Identify which cell holds the provided text, then report its [X, Y] central coordinate. 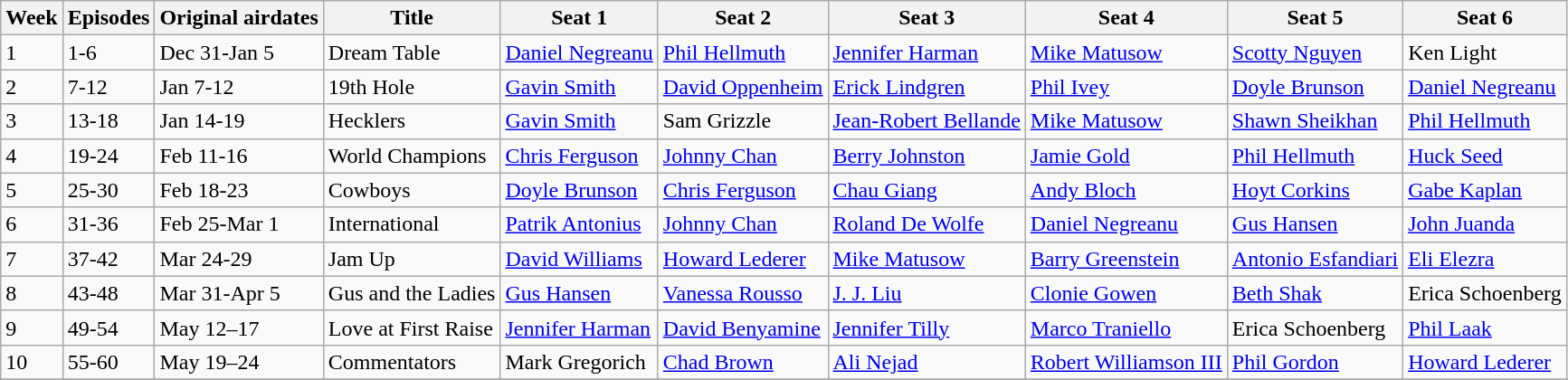
Vanessa Rousso [743, 293]
Marco Traniello [1126, 328]
Dream Table [412, 52]
Shawn Sheikhan [1315, 121]
7 [32, 259]
Scotty Nguyen [1315, 52]
Seat 3 [927, 18]
Andy Bloch [1126, 190]
Jean-Robert Bellande [927, 121]
Seat 4 [1126, 18]
Ali Nejad [927, 362]
5 [32, 190]
13-18 [109, 121]
Love at First Raise [412, 328]
David Williams [579, 259]
Patrik Antonius [579, 224]
Hoyt Corkins [1315, 190]
Roland De Wolfe [927, 224]
Dec 31-Jan 5 [239, 52]
Gus and the Ladies [412, 293]
International [412, 224]
37-42 [109, 259]
Chau Giang [927, 190]
Gabe Kaplan [1486, 190]
19th Hole [412, 87]
David Oppenheim [743, 87]
Phil Ivey [1126, 87]
Phil Gordon [1315, 362]
Barry Greenstein [1126, 259]
1-6 [109, 52]
Seat 1 [579, 18]
Phil Laak [1486, 328]
31-36 [109, 224]
9 [32, 328]
Clonie Gowen [1126, 293]
Seat 2 [743, 18]
Jennifer Tilly [927, 328]
Antonio Esfandiari [1315, 259]
8 [32, 293]
J. J. Liu [927, 293]
Seat 6 [1486, 18]
May 12–17 [239, 328]
David Benyamine [743, 328]
Ken Light [1486, 52]
Cowboys [412, 190]
Berry Johnston [927, 156]
Mar 31-Apr 5 [239, 293]
Jan 7-12 [239, 87]
John Juanda [1486, 224]
Feb 18-23 [239, 190]
Erick Lindgren [927, 87]
Huck Seed [1486, 156]
Mar 24-29 [239, 259]
Title [412, 18]
May 19–24 [239, 362]
Mark Gregorich [579, 362]
Jan 14-19 [239, 121]
1 [32, 52]
Week [32, 18]
25-30 [109, 190]
Episodes [109, 18]
Hecklers [412, 121]
43-48 [109, 293]
World Champions [412, 156]
6 [32, 224]
10 [32, 362]
2 [32, 87]
Original airdates [239, 18]
Jamie Gold [1126, 156]
Commentators [412, 362]
Jam Up [412, 259]
Feb 11-16 [239, 156]
Feb 25-Mar 1 [239, 224]
4 [32, 156]
19-24 [109, 156]
Eli Elezra [1486, 259]
55-60 [109, 362]
49-54 [109, 328]
Robert Williamson III [1126, 362]
Sam Grizzle [743, 121]
7-12 [109, 87]
Beth Shak [1315, 293]
Chad Brown [743, 362]
3 [32, 121]
Seat 5 [1315, 18]
